For the text-containing cell, return its midpoint in [X, Y] coordinate format. 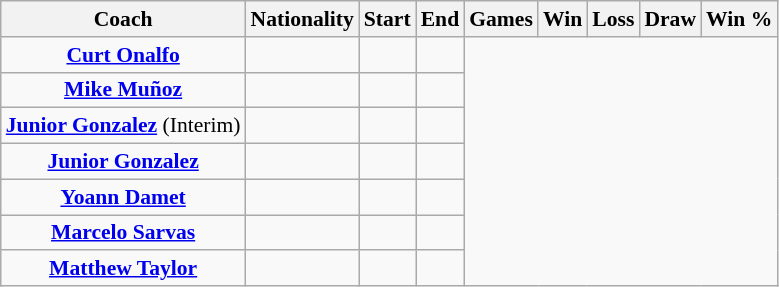
Start [388, 19]
Games [501, 19]
Matthew Taylor [124, 269]
Coach [124, 19]
Win % [739, 19]
Win [562, 19]
Junior Gonzalez (Interim) [124, 126]
End [440, 19]
Loss [613, 19]
Draw [670, 19]
Junior Gonzalez [124, 162]
Nationality [302, 19]
Curt Onalfo [124, 55]
Yoann Damet [124, 197]
Mike Muñoz [124, 90]
Marcelo Sarvas [124, 233]
